For the text-containing cell, return its midpoint in [X, Y] coordinate format. 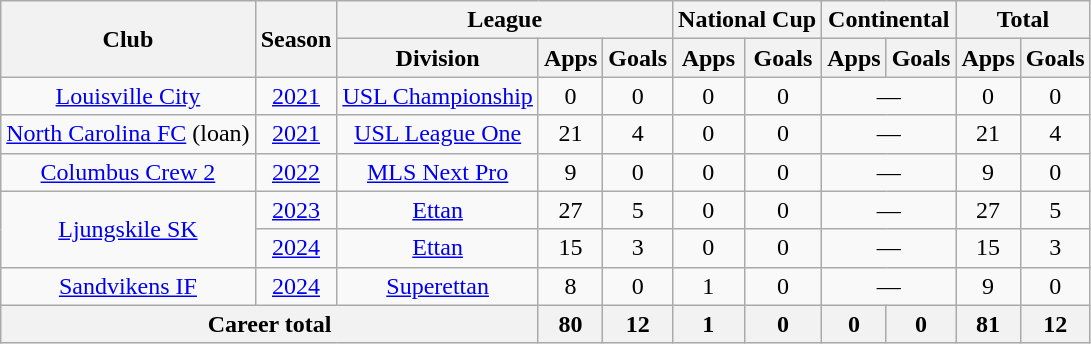
National Cup [748, 20]
Career total [270, 324]
Continental [889, 20]
League [505, 20]
2022 [296, 172]
81 [988, 324]
Season [296, 39]
Louisville City [128, 96]
Division [438, 58]
Sandvikens IF [128, 286]
Superettan [438, 286]
Ljungskile SK [128, 229]
Columbus Crew 2 [128, 172]
Total [1023, 20]
North Carolina FC (loan) [128, 134]
MLS Next Pro [438, 172]
8 [570, 286]
Club [128, 39]
80 [570, 324]
USL League One [438, 134]
USL Championship [438, 96]
2023 [296, 210]
